Find where the given text appears and provide that cell's center as (X, Y) coordinate. 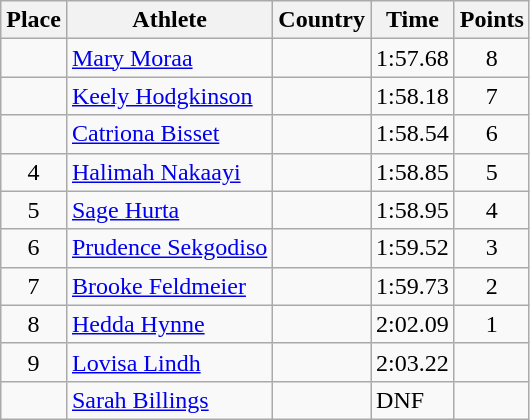
1:58.85 (413, 172)
2 (492, 286)
Place (34, 20)
3 (492, 248)
1:58.18 (413, 96)
1:59.73 (413, 286)
Sarah Billings (169, 400)
DNF (413, 400)
Hedda Hynne (169, 324)
Halimah Nakaayi (169, 172)
2:03.22 (413, 362)
1:59.52 (413, 248)
1:58.95 (413, 210)
1:58.54 (413, 134)
Keely Hodgkinson (169, 96)
1 (492, 324)
2:02.09 (413, 324)
Prudence Sekgodiso (169, 248)
Country (322, 20)
Time (413, 20)
Brooke Feldmeier (169, 286)
Lovisa Lindh (169, 362)
1:57.68 (413, 58)
Points (492, 20)
Mary Moraa (169, 58)
Catriona Bisset (169, 134)
Athlete (169, 20)
Sage Hurta (169, 210)
9 (34, 362)
